Capture the cell that displays the provided text and extract its (x, y) central coordinate. 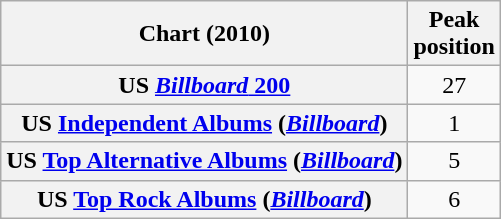
US Top Rock Albums (Billboard) (204, 199)
US Billboard 200 (204, 85)
US Independent Albums (Billboard) (204, 123)
Peak position (454, 34)
1 (454, 123)
US Top Alternative Albums (Billboard) (204, 161)
27 (454, 85)
6 (454, 199)
Chart (2010) (204, 34)
5 (454, 161)
